Pinpoint the cell where the given text exists, returning its [X, Y] midpoint coordinate. 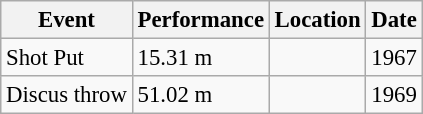
51.02 m [200, 95]
Date [394, 20]
15.31 m [200, 58]
1967 [394, 58]
Performance [200, 20]
1969 [394, 95]
Shot Put [66, 58]
Location [318, 20]
Discus throw [66, 95]
Event [66, 20]
